Scan for the cell matching the given text and deliver its (x, y) coordinate at center. 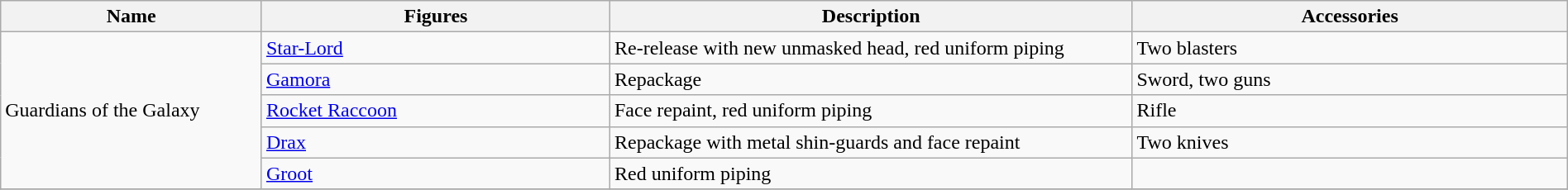
Repackage with metal shin-guards and face repaint (871, 142)
Face repaint, red uniform piping (871, 111)
Two blasters (1350, 48)
Red uniform piping (871, 173)
Star-Lord (435, 48)
Groot (435, 173)
Repackage (871, 79)
Re-release with new unmasked head, red uniform piping (871, 48)
Rifle (1350, 111)
Figures (435, 17)
Name (131, 17)
Guardians of the Galaxy (131, 111)
Description (871, 17)
Gamora (435, 79)
Accessories (1350, 17)
Rocket Raccoon (435, 111)
Drax (435, 142)
Two knives (1350, 142)
Sword, two guns (1350, 79)
